Return (x, y) of the center of cell containing provided text 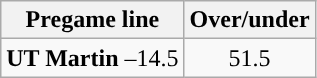
Pregame line (92, 20)
Over/under (250, 20)
51.5 (250, 58)
UT Martin –14.5 (92, 58)
